Capture the cell that displays the provided text and extract its (x, y) central coordinate. 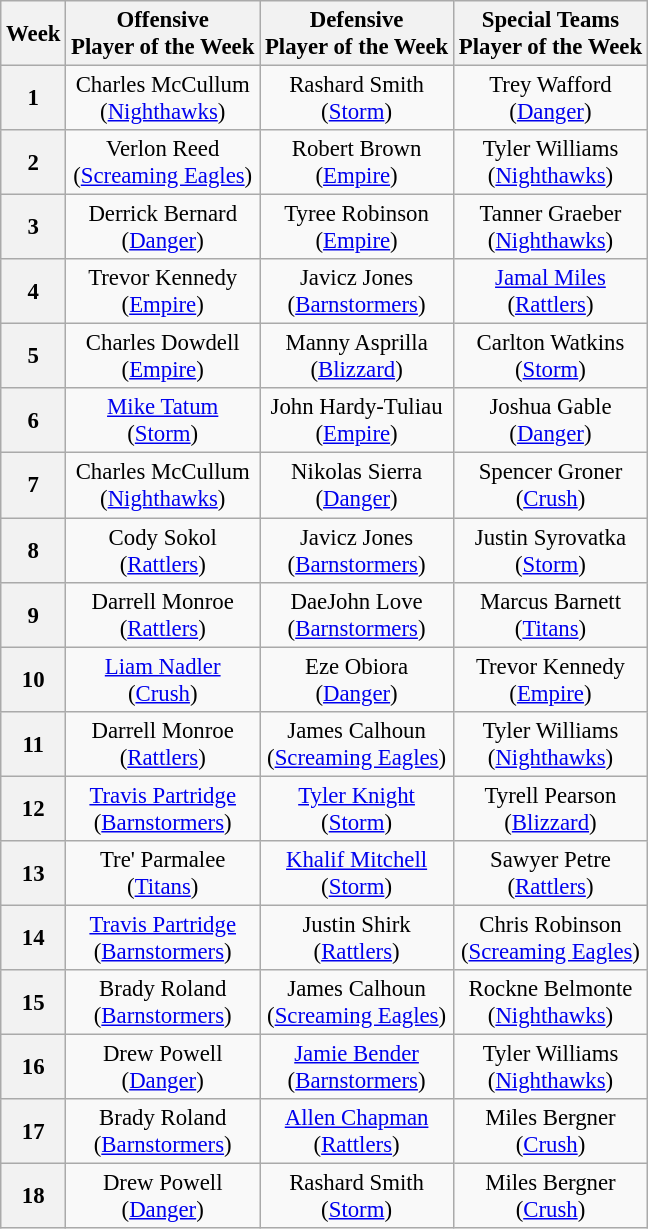
OffensivePlayer of the Week (163, 34)
12 (34, 808)
Manny Asprilla(Blizzard) (357, 356)
Justin Shirk(Rattlers) (357, 938)
DaeJohn Love(Barnstormers) (357, 614)
Marcus Barnett(Titans) (551, 614)
5 (34, 356)
8 (34, 550)
Charles Dowdell(Empire) (163, 356)
11 (34, 744)
14 (34, 938)
Tyler Knight(Storm) (357, 808)
Tre' Parmalee(Titans) (163, 874)
2 (34, 162)
Derrick Bernard(Danger) (163, 228)
Eze Obiora(Danger) (357, 680)
Trey Wafford(Danger) (551, 98)
Rockne Belmonte(Nighthawks) (551, 1002)
15 (34, 1002)
9 (34, 614)
Spencer Groner(Crush) (551, 486)
3 (34, 228)
Week (34, 34)
Justin Syrovatka(Storm) (551, 550)
4 (34, 292)
Allen Chapman(Rattlers) (357, 1132)
6 (34, 420)
16 (34, 1066)
Special TeamsPlayer of the Week (551, 34)
DefensivePlayer of the Week (357, 34)
Sawyer Petre(Rattlers) (551, 874)
John Hardy-Tuliau(Empire) (357, 420)
Robert Brown(Empire) (357, 162)
Mike Tatum(Storm) (163, 420)
Carlton Watkins(Storm) (551, 356)
Joshua Gable(Danger) (551, 420)
17 (34, 1132)
Tyrell Pearson(Blizzard) (551, 808)
13 (34, 874)
18 (34, 1196)
Khalif Mitchell(Storm) (357, 874)
7 (34, 486)
Jamal Miles(Rattlers) (551, 292)
1 (34, 98)
10 (34, 680)
Tanner Graeber(Nighthawks) (551, 228)
Nikolas Sierra(Danger) (357, 486)
Cody Sokol(Rattlers) (163, 550)
Verlon Reed(Screaming Eagles) (163, 162)
Liam Nadler(Crush) (163, 680)
Chris Robinson(Screaming Eagles) (551, 938)
Tyree Robinson(Empire) (357, 228)
Jamie Bender(Barnstormers) (357, 1066)
